Determine the [X, Y] coordinate at the center of the cell enclosing the given text.  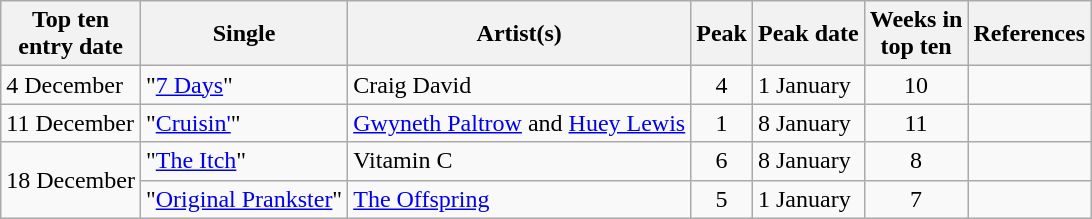
Craig David [520, 85]
"Original Prankster" [244, 199]
11 [916, 123]
Vitamin C [520, 161]
Weeks intop ten [916, 34]
Top tenentry date [71, 34]
References [1030, 34]
7 [916, 199]
6 [722, 161]
5 [722, 199]
The Offspring [520, 199]
Peak date [808, 34]
11 December [71, 123]
4 December [71, 85]
10 [916, 85]
1 [722, 123]
"Cruisin'" [244, 123]
4 [722, 85]
8 [916, 161]
"The Itch" [244, 161]
Single [244, 34]
Gwyneth Paltrow and Huey Lewis [520, 123]
18 December [71, 180]
Peak [722, 34]
Artist(s) [520, 34]
"7 Days" [244, 85]
